Determine the [x, y] coordinate at the center of the cell enclosing the given text.  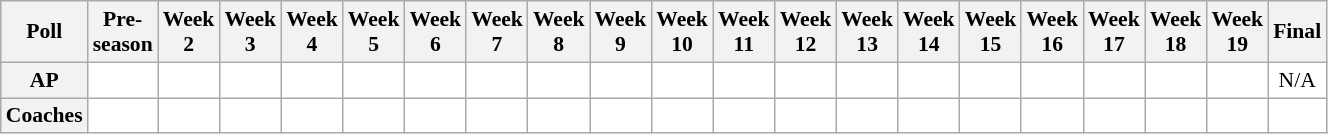
Week13 [867, 32]
Pre-season [123, 32]
Week15 [991, 32]
Week9 [621, 32]
Week4 [312, 32]
Week18 [1176, 32]
Week10 [682, 32]
AP [44, 80]
Week19 [1237, 32]
Coaches [44, 116]
Week17 [1114, 32]
Week12 [806, 32]
Week3 [250, 32]
N/A [1297, 80]
Week7 [497, 32]
Week5 [374, 32]
Poll [44, 32]
Week8 [559, 32]
Week6 [435, 32]
Week16 [1052, 32]
Week14 [929, 32]
Week11 [744, 32]
Final [1297, 32]
Week2 [189, 32]
